Determine the (x, y) coordinate at the center of the cell enclosing the given text.  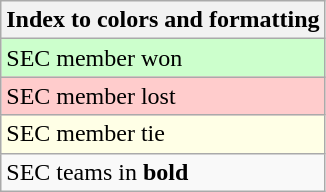
Index to colors and formatting (163, 20)
SEC teams in bold (163, 172)
SEC member tie (163, 134)
SEC member won (163, 58)
SEC member lost (163, 96)
